Locate the cell with the specified text and output its [x, y] center coordinate. 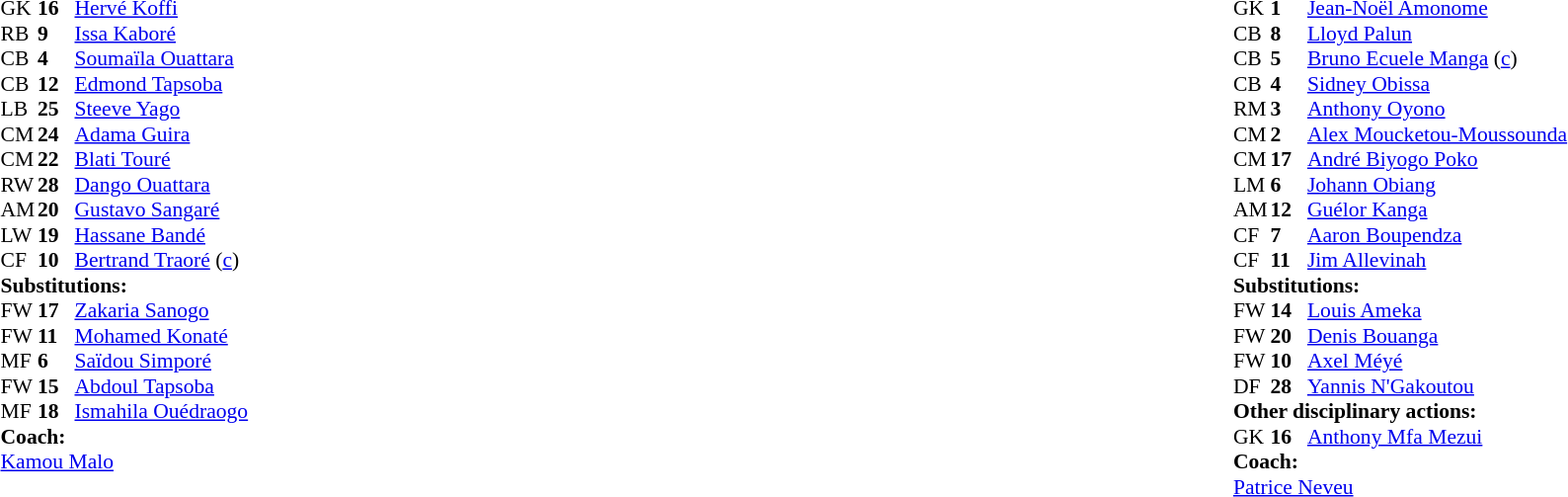
8 [1289, 34]
9 [56, 34]
Other disciplinary actions: [1400, 412]
5 [1289, 58]
Soumaïla Ouattara [162, 58]
18 [56, 412]
Anthony Mfa Mezui [1438, 437]
Hassane Bandé [162, 235]
Abdoul Tapsoba [162, 386]
22 [56, 159]
7 [1289, 235]
Jim Allevinah [1438, 260]
Johann Obiang [1438, 185]
Blati Touré [162, 159]
LW [19, 235]
15 [56, 386]
Axel Méyé [1438, 361]
25 [56, 110]
Issa Kaboré [162, 34]
RW [19, 185]
24 [56, 134]
Edmond Tapsoba [162, 84]
19 [56, 235]
GK [1252, 437]
Kamou Malo [124, 461]
Dango Ouattara [162, 185]
3 [1289, 110]
Steeve Yago [162, 110]
RB [19, 34]
14 [1289, 311]
2 [1289, 134]
Denis Bouanga [1438, 336]
Anthony Oyono [1438, 110]
Zakaria Sanogo [162, 311]
RM [1252, 110]
Mohamed Konaté [162, 336]
Sidney Obissa [1438, 84]
DF [1252, 386]
Bruno Ecuele Manga (c) [1438, 58]
Yannis N'Gakoutou [1438, 386]
Guélor Kanga [1438, 210]
Louis Ameka [1438, 311]
Ismahila Ouédraogo [162, 412]
Aaron Boupendza [1438, 235]
Lloyd Palun [1438, 34]
LM [1252, 185]
Bertrand Traoré (c) [162, 260]
André Biyogo Poko [1438, 159]
Saïdou Simporé [162, 361]
Alex Moucketou-Moussounda [1438, 134]
Gustavo Sangaré [162, 210]
16 [1289, 437]
LB [19, 110]
Adama Guira [162, 134]
